Find where the given text appears and provide that cell's center as [X, Y] coordinate. 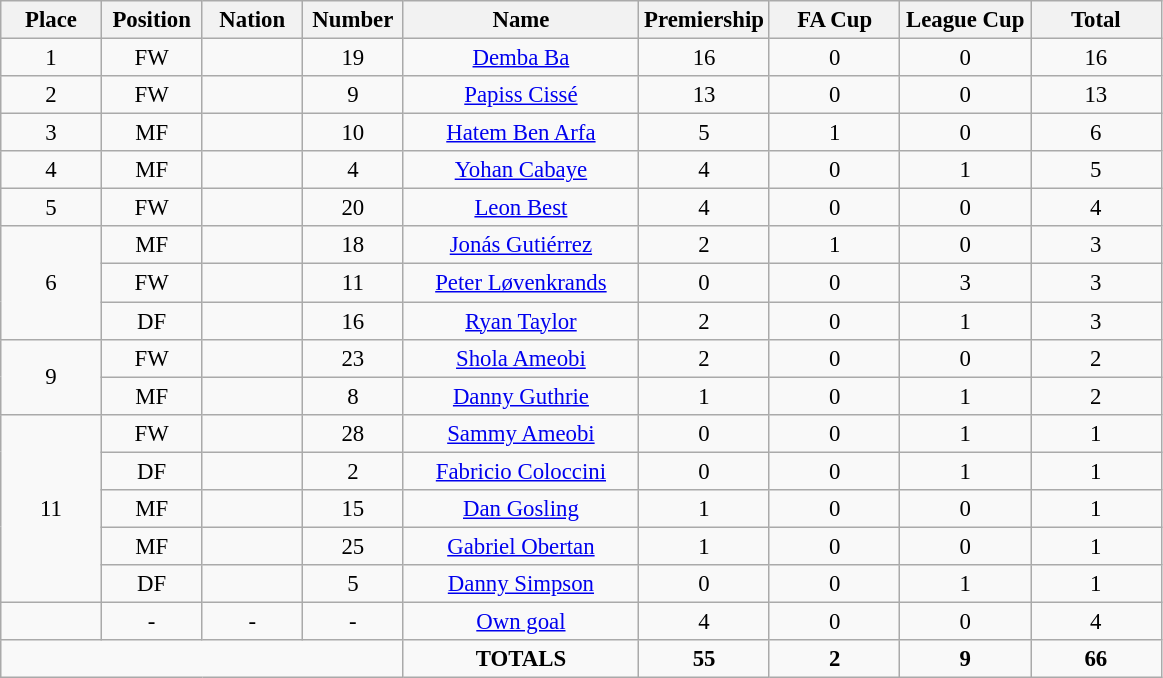
Danny Guthrie [521, 396]
Premiership [704, 20]
TOTALS [521, 659]
55 [704, 659]
Position [152, 20]
20 [354, 208]
19 [354, 58]
Nation [252, 20]
Own goal [521, 621]
Demba Ba [521, 58]
25 [354, 546]
FA Cup [834, 20]
Dan Gosling [521, 509]
23 [354, 358]
18 [354, 245]
Danny Simpson [521, 584]
League Cup [966, 20]
8 [354, 396]
66 [1096, 659]
Hatem Ben Arfa [521, 133]
Jonás Gutiérrez [521, 245]
Place [52, 20]
Fabricio Coloccini [521, 471]
Sammy Ameobi [521, 433]
Number [354, 20]
Gabriel Obertan [521, 546]
10 [354, 133]
15 [354, 509]
Yohan Cabaye [521, 170]
Total [1096, 20]
Leon Best [521, 208]
Name [521, 20]
Peter Løvenkrands [521, 283]
Ryan Taylor [521, 321]
Papiss Cissé [521, 95]
28 [354, 433]
Shola Ameobi [521, 358]
